Locate the cell with the specified text and output its [X, Y] center coordinate. 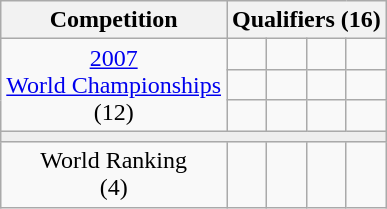
Competition [114, 20]
2007 World Championships (12) [114, 85]
Qualifiers (16) [307, 20]
World Ranking (4) [114, 174]
